From the cell containing the given text, extract its center point as [x, y] coordinate. 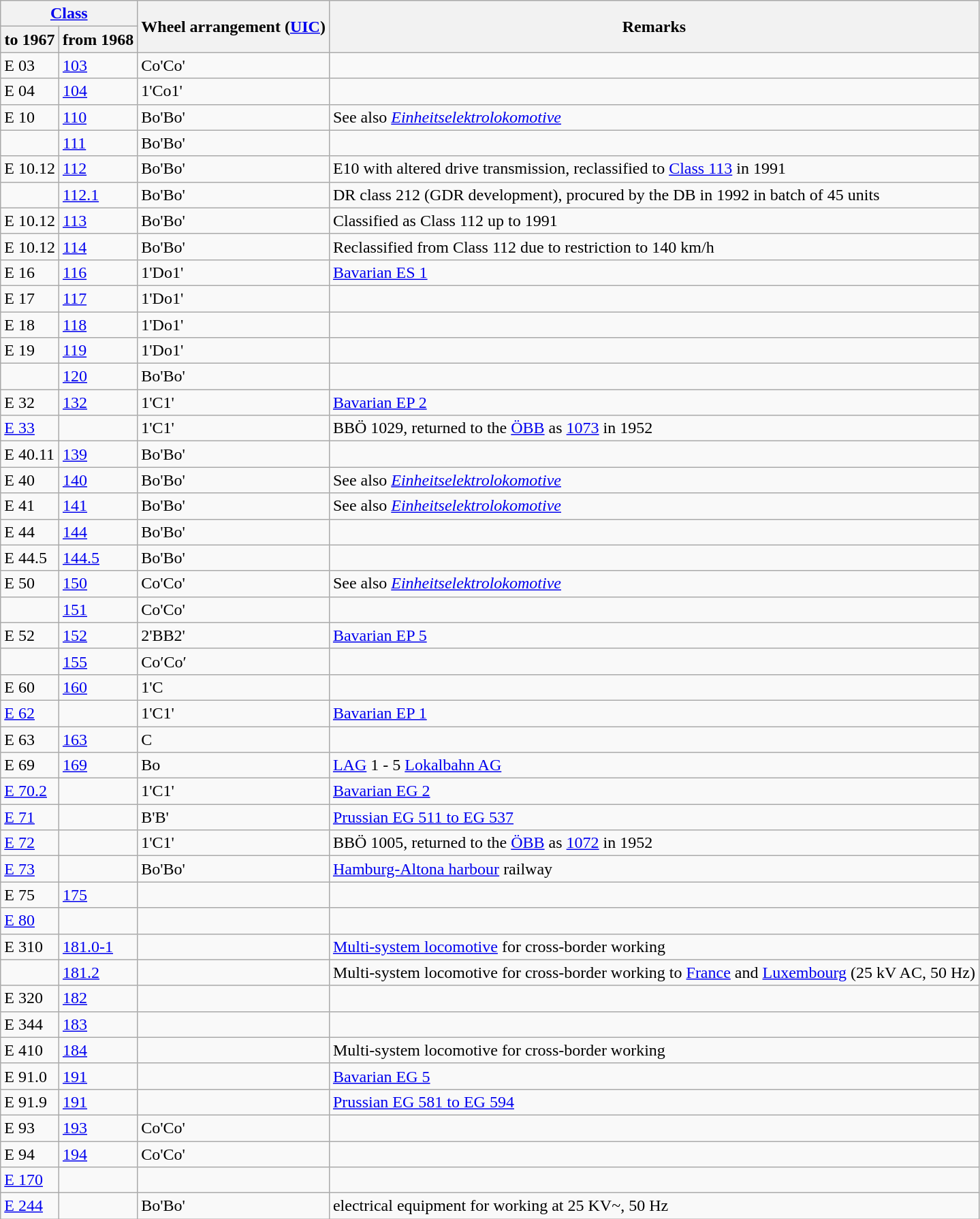
E 60 [30, 687]
113 [98, 221]
E 19 [30, 351]
104 [98, 91]
E 94 [30, 1154]
E 73 [30, 869]
C [234, 739]
LAG 1 - 5 Lokalbahn AG [654, 765]
E 170 [30, 1180]
BBÖ 1029, returned to the ÖBB as 1073 in 1952 [654, 428]
Hamburg-Altona harbour railway [654, 869]
Bavarian EG 5 [654, 1076]
E 244 [30, 1206]
E 32 [30, 402]
193 [98, 1128]
Bavarian EP 1 [654, 713]
Bavarian ES 1 [654, 272]
163 [98, 739]
E 41 [30, 506]
Wheel arrangement (UIC) [234, 27]
120 [98, 377]
E 72 [30, 843]
E 71 [30, 817]
E 70.2 [30, 791]
2'BB2' [234, 635]
155 [98, 661]
E 44.5 [30, 558]
150 [98, 584]
152 [98, 635]
electrical equipment for working at 25 KV~, 50 Hz [654, 1206]
E 04 [30, 91]
117 [98, 298]
Classified as Class 112 up to 1991 [654, 221]
E 18 [30, 325]
144.5 [98, 558]
E 75 [30, 895]
Reclassified from Class 112 due to restriction to 140 km/h [654, 247]
E 52 [30, 635]
E 344 [30, 1024]
139 [98, 454]
E 93 [30, 1128]
184 [98, 1050]
194 [98, 1154]
E 33 [30, 428]
Bavarian EP 2 [654, 402]
E10 with altered drive transmission, reclassified to Class 113 in 1991 [654, 169]
E 17 [30, 298]
E 80 [30, 921]
118 [98, 325]
116 [98, 272]
Co′Co′ [234, 661]
E 310 [30, 947]
151 [98, 609]
E 63 [30, 739]
DR class 212 (GDR development), procured by the DB in 1992 in batch of 45 units [654, 195]
181.0-1 [98, 947]
114 [98, 247]
B'B' [234, 817]
112.1 [98, 195]
Bavarian EG 2 [654, 791]
E 16 [30, 272]
Class [69, 14]
E 320 [30, 998]
E 44 [30, 532]
E 62 [30, 713]
111 [98, 143]
132 [98, 402]
E 40.11 [30, 454]
E 03 [30, 65]
140 [98, 480]
103 [98, 65]
112 [98, 169]
Remarks [654, 27]
BBÖ 1005, returned to the ÖBB as 1072 in 1952 [654, 843]
175 [98, 895]
Prussian EG 581 to EG 594 [654, 1102]
141 [98, 506]
Bo [234, 765]
E 50 [30, 584]
E 91.9 [30, 1102]
183 [98, 1024]
E 40 [30, 480]
160 [98, 687]
to 1967 [30, 39]
E 410 [30, 1050]
Multi-system locomotive for cross-border working to France and Luxembourg (25 kV AC, 50 Hz) [654, 972]
119 [98, 351]
E 69 [30, 765]
1'Co1' [234, 91]
110 [98, 117]
181.2 [98, 972]
144 [98, 532]
E 91.0 [30, 1076]
E 10 [30, 117]
Bavarian EP 5 [654, 635]
1'C [234, 687]
Prussian EG 511 to EG 537 [654, 817]
182 [98, 998]
from 1968 [98, 39]
169 [98, 765]
